Find where the given text appears and provide that cell's center as (X, Y) coordinate. 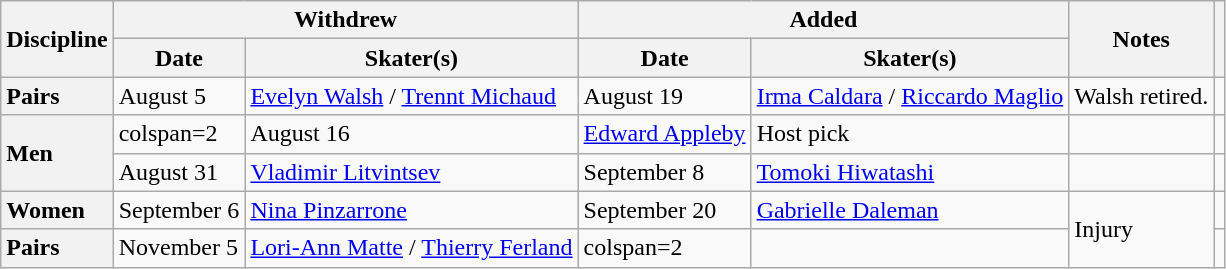
September 8 (664, 172)
September 6 (179, 210)
Gabrielle Daleman (910, 210)
Vladimir Litvintsev (412, 172)
August 19 (664, 96)
August 16 (412, 134)
Injury (1142, 229)
Evelyn Walsh / Trennt Michaud (412, 96)
Walsh retired. (1142, 96)
August 31 (179, 172)
Lori-Ann Matte / Thierry Ferland (412, 248)
Host pick (910, 134)
Discipline (57, 39)
Added (824, 20)
Withdrew (346, 20)
Men (57, 153)
September 20 (664, 210)
Notes (1142, 39)
August 5 (179, 96)
November 5 (179, 248)
Irma Caldara / Riccardo Maglio (910, 96)
Nina Pinzarrone (412, 210)
Edward Appleby (664, 134)
Women (57, 210)
Tomoki Hiwatashi (910, 172)
